For the text-containing cell, return its midpoint in [x, y] coordinate format. 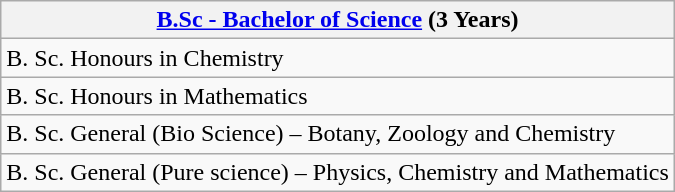
B. Sc. General (Pure science) – Physics, Chemistry and Mathematics [338, 172]
B. Sc. Honours in Chemistry [338, 58]
B. Sc. General (Bio Science) – Botany, Zoology and Chemistry [338, 134]
B.Sc - Bachelor of Science (3 Years) [338, 20]
B. Sc. Honours in Mathematics [338, 96]
